Find where the given text appears and provide that cell's center as (x, y) coordinate. 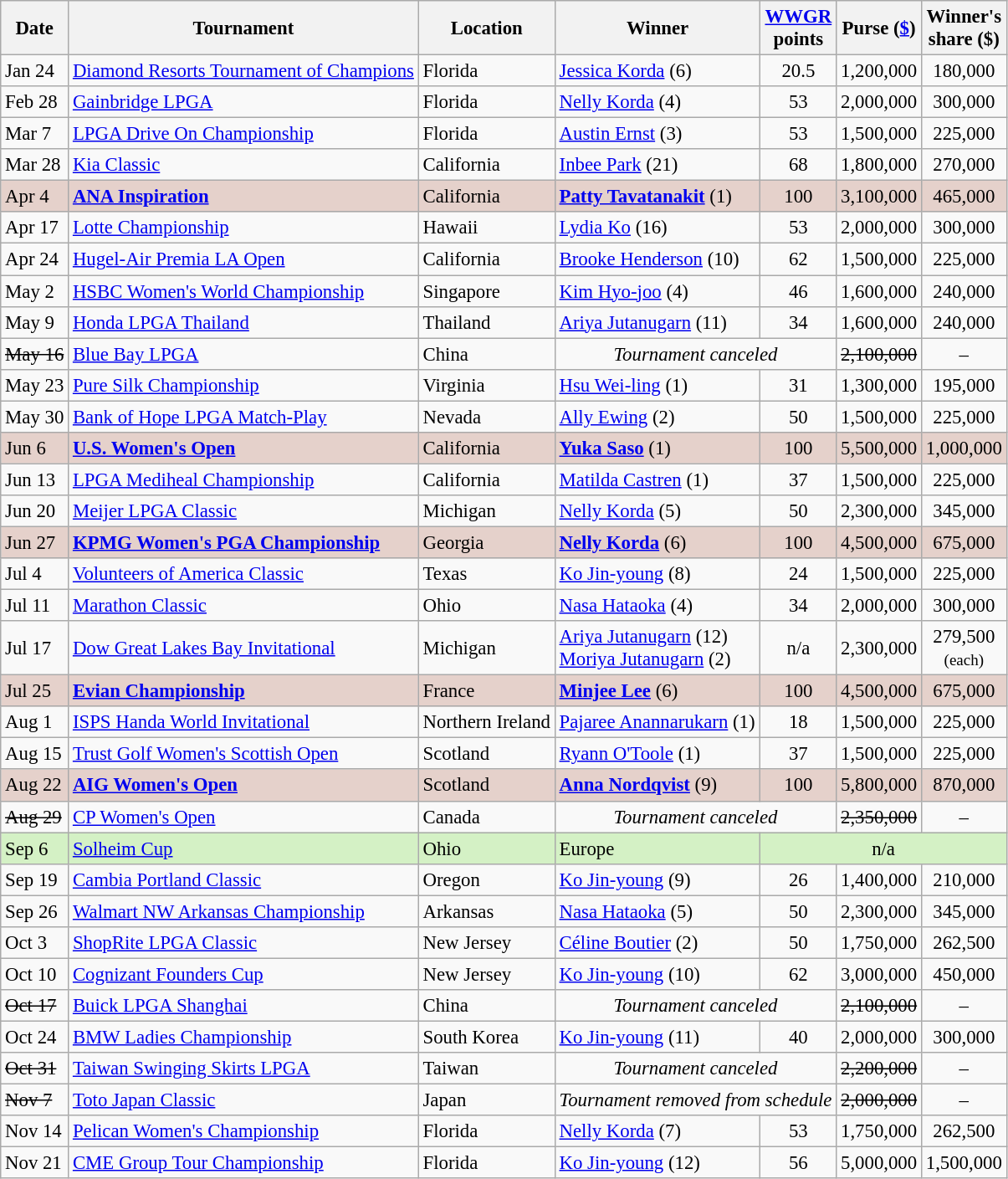
1,300,000 (879, 385)
Volunteers of America Classic (244, 574)
Oct 17 (35, 1006)
Inbee Park (21) (658, 165)
Nelly Korda (6) (658, 542)
195,000 (964, 385)
May 2 (35, 291)
Ariya Jutanugarn (12) Moriya Jutanugarn (2) (658, 648)
Nov 21 (35, 1163)
1,200,000 (879, 71)
Arkansas (487, 911)
Nasa Hataoka (5) (658, 911)
465,000 (964, 197)
Ally Ewing (2) (658, 417)
Jun 13 (35, 479)
Pajaree Anannarukarn (1) (658, 722)
Honda LPGA Thailand (244, 322)
CP Women's Open (244, 817)
ShopRite LPGA Classic (244, 943)
Winner (658, 28)
Jessica Korda (6) (658, 71)
Céline Boutier (2) (658, 943)
Taiwan (487, 1069)
Apr 17 (35, 228)
24 (798, 574)
Ryann O'Toole (1) (658, 754)
Kia Classic (244, 165)
Kim Hyo-joo (4) (658, 291)
Ko Jin-young (11) (658, 1037)
Virginia (487, 385)
Texas (487, 574)
20.5 (798, 71)
Jul 4 (35, 574)
Jul 25 (35, 691)
Jul 17 (35, 648)
May 30 (35, 417)
South Korea (487, 1037)
210,000 (964, 879)
Oct 3 (35, 943)
Meijer LPGA Classic (244, 511)
Aug 29 (35, 817)
Pure Silk Championship (244, 385)
270,000 (964, 165)
Dow Great Lakes Bay Invitational (244, 648)
3,100,000 (879, 197)
Jun 6 (35, 449)
Lotte Championship (244, 228)
Bank of Hope LPGA Match-Play (244, 417)
Marathon Classic (244, 606)
Sep 26 (35, 911)
Diamond Resorts Tournament of Champions (244, 71)
Date (35, 28)
870,000 (964, 786)
Nov 14 (35, 1131)
Apr 4 (35, 197)
Hugel-Air Premia LA Open (244, 259)
Nelly Korda (7) (658, 1131)
Walmart NW Arkansas Championship (244, 911)
Japan (487, 1100)
5,500,000 (879, 449)
Europe (658, 848)
Nelly Korda (4) (658, 102)
AIG Women's Open (244, 786)
Gainbridge LPGA (244, 102)
Northern Ireland (487, 722)
Ko Jin-young (8) (658, 574)
Hawaii (487, 228)
Blue Bay LPGA (244, 354)
31 (798, 385)
Mar 28 (35, 165)
Solheim Cup (244, 848)
Thailand (487, 322)
Matilda Castren (1) (658, 479)
Ko Jin-young (10) (658, 974)
Nov 7 (35, 1100)
U.S. Women's Open (244, 449)
May 16 (35, 354)
Pelican Women's Championship (244, 1131)
Jun 27 (35, 542)
2,200,000 (879, 1069)
Austin Ernst (3) (658, 134)
5,800,000 (879, 786)
France (487, 691)
Oct 10 (35, 974)
Ko Jin-young (12) (658, 1163)
Patty Tavatanakit (1) (658, 197)
Jan 24 (35, 71)
Sep 19 (35, 879)
180,000 (964, 71)
2,350,000 (879, 817)
Cambia Portland Classic (244, 879)
Mar 7 (35, 134)
40 (798, 1037)
Jul 11 (35, 606)
450,000 (964, 974)
Aug 22 (35, 786)
Yuka Saso (1) (658, 449)
Singapore (487, 291)
Nelly Korda (5) (658, 511)
56 (798, 1163)
279,500(each) (964, 648)
ISPS Handa World Invitational (244, 722)
Toto Japan Classic (244, 1100)
Tournament (244, 28)
Purse ($) (879, 28)
26 (798, 879)
Ko Jin-young (9) (658, 879)
May 23 (35, 385)
Location (487, 28)
Winner'sshare ($) (964, 28)
ANA Inspiration (244, 197)
46 (798, 291)
Nasa Hataoka (4) (658, 606)
3,000,000 (879, 974)
Oregon (487, 879)
Anna Nordqvist (9) (658, 786)
HSBC Women's World Championship (244, 291)
Nevada (487, 417)
Sep 6 (35, 848)
LPGA Drive On Championship (244, 134)
BMW Ladies Championship (244, 1037)
Oct 24 (35, 1037)
CME Group Tour Championship (244, 1163)
68 (798, 165)
Apr 24 (35, 259)
LPGA Mediheal Championship (244, 479)
18 (798, 722)
Aug 1 (35, 722)
Lydia Ko (16) (658, 228)
Minjee Lee (6) (658, 691)
Georgia (487, 542)
Taiwan Swinging Skirts LPGA (244, 1069)
WWGRpoints (798, 28)
Trust Golf Women's Scottish Open (244, 754)
Jun 20 (35, 511)
Feb 28 (35, 102)
Hsu Wei-ling (1) (658, 385)
KPMG Women's PGA Championship (244, 542)
1,800,000 (879, 165)
Tournament removed from schedule (695, 1100)
1,000,000 (964, 449)
Ariya Jutanugarn (11) (658, 322)
May 9 (35, 322)
Oct 31 (35, 1069)
Aug 15 (35, 754)
Buick LPGA Shanghai (244, 1006)
Canada (487, 817)
1,400,000 (879, 879)
5,000,000 (879, 1163)
Evian Championship (244, 691)
Cognizant Founders Cup (244, 974)
Brooke Henderson (10) (658, 259)
